From the cell containing the given text, extract its center point as [x, y] coordinate. 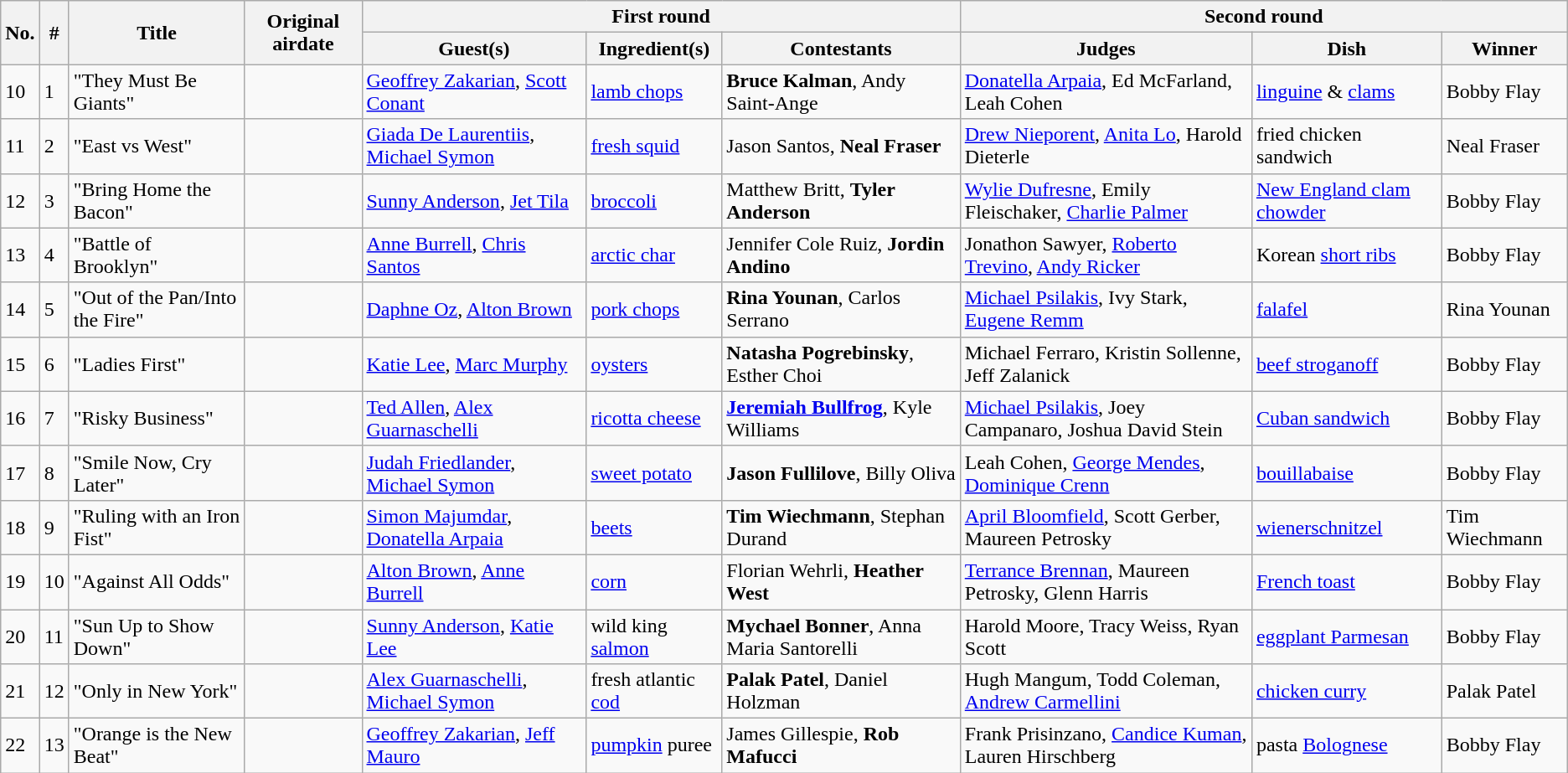
broccoli [654, 201]
sweet potato [654, 472]
"Against All Odds" [157, 581]
15 [20, 363]
Sunny Anderson, Katie Lee [474, 636]
"Sun Up to Show Down" [157, 636]
Judah Friedlander, Michael Symon [474, 472]
bouillabaise [1347, 472]
5 [54, 310]
Michael Psilakis, Ivy Stark, Eugene Remm [1106, 310]
Alex Guarnaschelli, Michael Symon [474, 692]
Cuban sandwich [1347, 419]
Terrance Brennan, Maureen Petrosky, Glenn Harris [1106, 581]
"Orange is the New Beat" [157, 745]
eggplant Parmesan [1347, 636]
"Bring Home the Bacon" [157, 201]
fresh squid [654, 146]
"They Must Be Giants" [157, 92]
2 [54, 146]
Katie Lee, Marc Murphy [474, 363]
Geoffrey Zakarian, Jeff Mauro [474, 745]
"Battle of Brooklyn" [157, 255]
fresh atlantic cod [654, 692]
"Only in New York" [157, 692]
Drew Nieporent, Anita Lo, Harold Dieterle [1106, 146]
fried chicken sandwich [1347, 146]
18 [20, 528]
Mychael Bonner, Anna Maria Santorelli [841, 636]
Winner [1504, 49]
Contestants [841, 49]
April Bloomfield, Scott Gerber, Maureen Petrosky [1106, 528]
Second round [1263, 17]
Guest(s) [474, 49]
"Out of the Pan/Into the Fire" [157, 310]
pumpkin puree [654, 745]
lamb chops [654, 92]
beets [654, 528]
Jonathon Sawyer, Roberto Trevino, Andy Ricker [1106, 255]
First round [661, 17]
Leah Cohen, George Mendes, Dominique Crenn [1106, 472]
"Ladies First" [157, 363]
3 [54, 201]
pork chops [654, 310]
Frank Prisinzano, Candice Kuman, Lauren Hirschberg [1106, 745]
Michael Psilakis, Joey Campanaro, Joshua David Stein [1106, 419]
Jason Santos, Neal Fraser [841, 146]
Bruce Kalman, Andy Saint-Ange [841, 92]
14 [20, 310]
Jeremiah Bullfrog, Kyle Williams [841, 419]
arctic char [654, 255]
19 [20, 581]
Ingredient(s) [654, 49]
Daphne Oz, Alton Brown [474, 310]
beef stroganoff [1347, 363]
Donatella Arpaia, Ed McFarland, Leah Cohen [1106, 92]
Jason Fullilove, Billy Oliva [841, 472]
No. [20, 33]
Korean short ribs [1347, 255]
wienerschnitzel [1347, 528]
9 [54, 528]
corn [654, 581]
22 [20, 745]
Geoffrey Zakarian, Scott Conant [474, 92]
16 [20, 419]
Giada De Laurentiis, Michael Symon [474, 146]
New England clam chowder [1347, 201]
8 [54, 472]
# [54, 33]
Natasha Pogrebinsky, Esther Choi [841, 363]
Judges [1106, 49]
Tim Wiechmann [1504, 528]
Simon Majumdar, Donatella Arpaia [474, 528]
1 [54, 92]
"Ruling with an Iron Fist" [157, 528]
oysters [654, 363]
Dish [1347, 49]
Ted Allen, Alex Guarnaschelli [474, 419]
Michael Ferraro, Kristin Sollenne, Jeff Zalanick [1106, 363]
Palak Patel [1504, 692]
21 [20, 692]
ricotta cheese [654, 419]
French toast [1347, 581]
wild king salmon [654, 636]
Florian Wehrli, Heather West [841, 581]
Rina Younan, Carlos Serrano [841, 310]
chicken curry [1347, 692]
Palak Patel, Daniel Holzman [841, 692]
"East vs West" [157, 146]
Sunny Anderson, Jet Tila [474, 201]
20 [20, 636]
Hugh Mangum, Todd Coleman, Andrew Carmellini [1106, 692]
James Gillespie, Rob Mafucci [841, 745]
Alton Brown, Anne Burrell [474, 581]
"Smile Now, Cry Later" [157, 472]
Matthew Britt, Tyler Anderson [841, 201]
Original airdate [303, 33]
17 [20, 472]
Rina Younan [1504, 310]
Title [157, 33]
6 [54, 363]
Jennifer Cole Ruiz, Jordin Andino [841, 255]
Anne Burrell, Chris Santos [474, 255]
Harold Moore, Tracy Weiss, Ryan Scott [1106, 636]
Tim Wiechmann, Stephan Durand [841, 528]
Wylie Dufresne, Emily Fleischaker, Charlie Palmer [1106, 201]
"Risky Business" [157, 419]
7 [54, 419]
linguine & clams [1347, 92]
4 [54, 255]
pasta Bolognese [1347, 745]
falafel [1347, 310]
Neal Fraser [1504, 146]
